Provide the (x, y) coordinate of the cell's center where the given text is located.  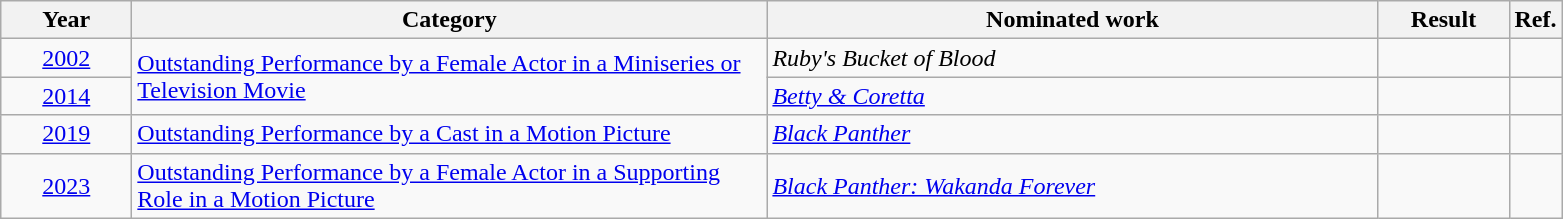
2002 (66, 58)
Outstanding Performance by a Female Actor in a Miniseries or Television Movie (450, 77)
2023 (66, 186)
Ruby's Bucket of Blood (1072, 58)
Black Panther (1072, 134)
Black Panther: Wakanda Forever (1072, 186)
Outstanding Performance by a Cast in a Motion Picture (450, 134)
Year (66, 20)
Ref. (1536, 20)
Result (1444, 20)
2014 (66, 96)
2019 (66, 134)
Betty & Coretta (1072, 96)
Category (450, 20)
Outstanding Performance by a Female Actor in a Supporting Role in a Motion Picture (450, 186)
Nominated work (1072, 20)
